For the text-containing cell, return its midpoint in (X, Y) coordinate format. 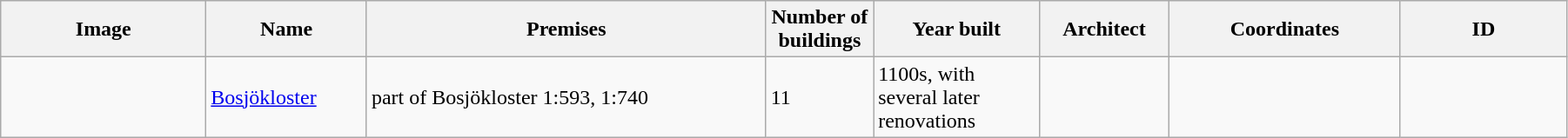
Bosjökloster (287, 97)
Number ofbuildings (820, 30)
Year built (957, 30)
Image (104, 30)
Premises (566, 30)
1100s, with several later renovations (957, 97)
part of Bosjökloster 1:593, 1:740 (566, 97)
ID (1483, 30)
Name (287, 30)
Architect (1105, 30)
11 (820, 97)
Coordinates (1284, 30)
